Return the (x, y) coordinate for the center point of the cell that contains the specified text.  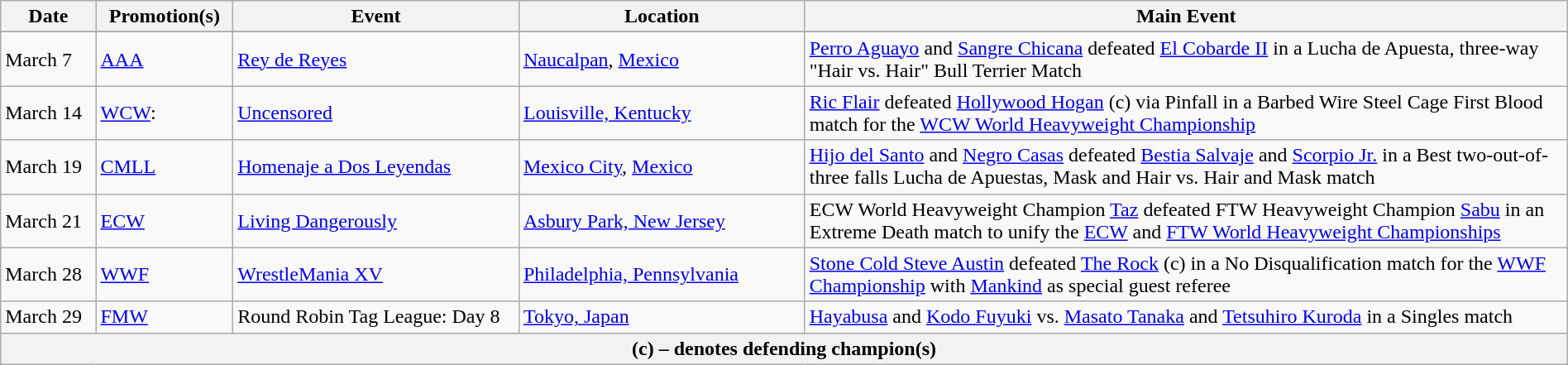
Mexico City, Mexico (662, 167)
March 14 (48, 113)
Perro Aguayo and Sangre Chicana defeated El Cobarde II in a Lucha de Apuesta, three-way "Hair vs. Hair" Bull Terrier Match (1186, 60)
Event (376, 17)
Hayabusa and Kodo Fuyuki vs. Masato Tanaka and Tetsuhiro Kuroda in a Singles match (1186, 317)
(c) – denotes defending champion(s) (784, 348)
Homenaje a Dos Leyendas (376, 167)
Main Event (1186, 17)
Stone Cold Steve Austin defeated The Rock (c) in a No Disqualification match for the WWF Championship with Mankind as special guest referee (1186, 275)
WCW: (165, 113)
Uncensored (376, 113)
Promotion(s) (165, 17)
Ric Flair defeated Hollywood Hogan (c) via Pinfall in a Barbed Wire Steel Cage First Blood match for the WCW World Heavyweight Championship (1186, 113)
WrestleMania XV (376, 275)
March 28 (48, 275)
Philadelphia, Pennsylvania (662, 275)
FMW (165, 317)
March 7 (48, 60)
Tokyo, Japan (662, 317)
Date (48, 17)
CMLL (165, 167)
March 21 (48, 220)
Round Robin Tag League: Day 8 (376, 317)
Location (662, 17)
March 19 (48, 167)
Asbury Park, New Jersey (662, 220)
Naucalpan, Mexico (662, 60)
Living Dangerously (376, 220)
Rey de Reyes (376, 60)
AAA (165, 60)
WWF (165, 275)
ECW (165, 220)
Louisville, Kentucky (662, 113)
March 29 (48, 317)
